Find where the given text appears and provide that cell's center as [x, y] coordinate. 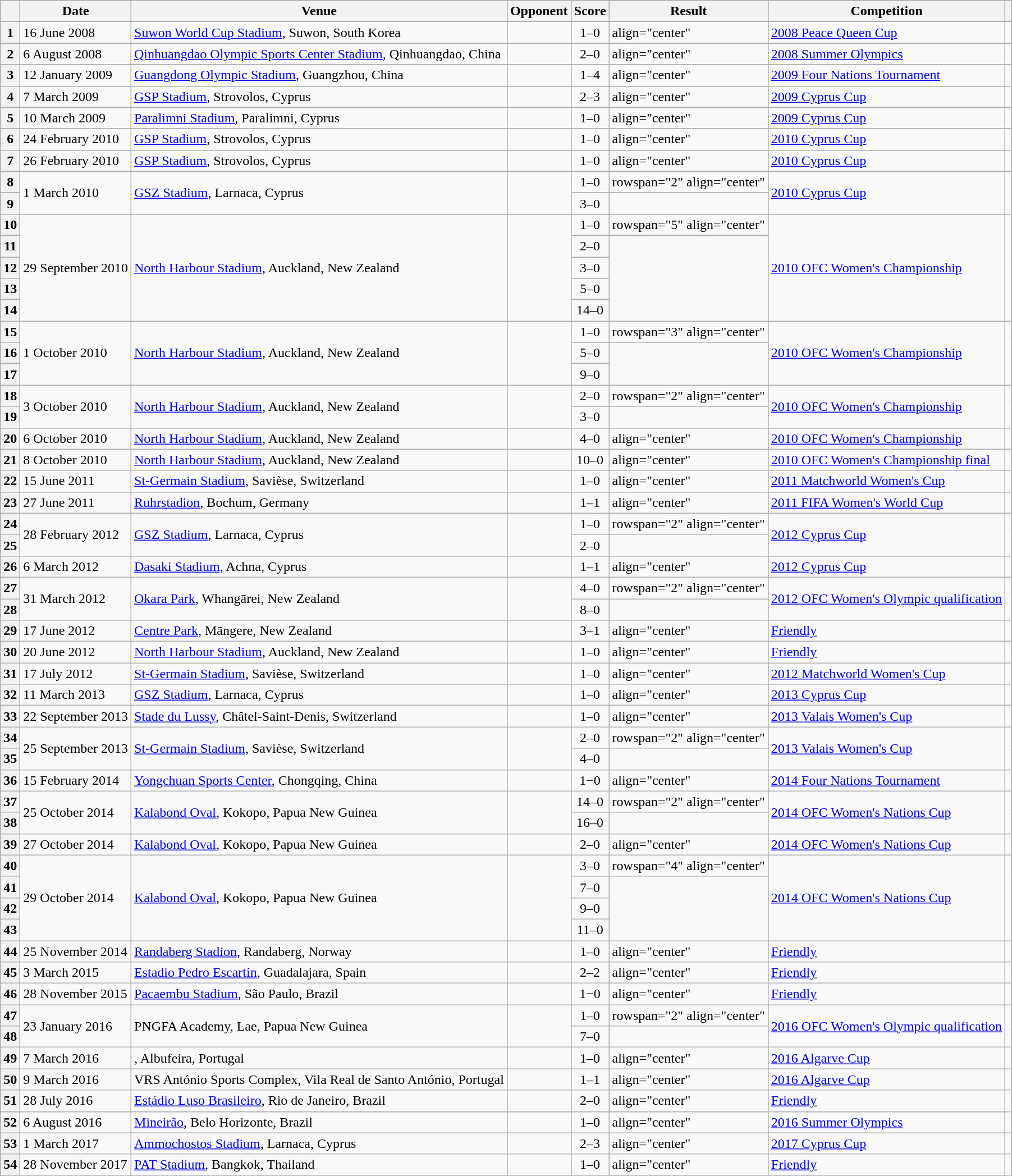
8 October 2010 [76, 460]
28 November 2015 [76, 994]
24 February 2010 [76, 139]
7 March 2009 [76, 97]
3–1 [590, 631]
Stade du Lussy, Châtel-Saint-Denis, Switzerland [319, 716]
2016 OFC Women's Olympic qualification [886, 1026]
17 June 2012 [76, 631]
23 January 2016 [76, 1026]
35 [10, 759]
Venue [319, 11]
37 [10, 802]
29 September 2010 [76, 267]
9 March 2016 [76, 1079]
18 [10, 396]
6 [10, 139]
17 July 2012 [76, 674]
1–4 [590, 75]
Okara Park, Whangārei, New Zealand [319, 598]
3 [10, 75]
2016 Summer Olympics [886, 1122]
2009 Four Nations Tournament [886, 75]
Estádio Luso Brasileiro, Rio de Janeiro, Brazil [319, 1101]
3 October 2010 [76, 406]
Date [76, 11]
Opponent [539, 11]
5 [10, 118]
27 October 2014 [76, 844]
48 [10, 1037]
16–0 [590, 823]
Pacaembu Stadium, São Paulo, Brazil [319, 994]
40 [10, 866]
2–2 [590, 973]
34 [10, 738]
46 [10, 994]
Ruhrstadion, Bochum, Germany [319, 502]
Suwon World Cup Stadium, Suwon, South Korea [319, 33]
3 March 2015 [76, 973]
7 [10, 161]
26 February 2010 [76, 161]
1 [10, 33]
Paralimni Stadium, Paralimni, Cyprus [319, 118]
7 March 2016 [76, 1058]
1 October 2010 [76, 353]
10–0 [590, 460]
28 July 2016 [76, 1101]
PAT Stadium, Bangkok, Thailand [319, 1165]
Mineirão, Belo Horizonte, Brazil [319, 1122]
26 [10, 566]
33 [10, 716]
Dasaki Stadium, Achna, Cyprus [319, 566]
32 [10, 695]
rowspan="4" align="center" [688, 866]
25 [10, 545]
39 [10, 844]
19 [10, 417]
52 [10, 1122]
21 [10, 460]
16 June 2008 [76, 33]
25 October 2014 [76, 812]
1 March 2010 [76, 193]
27 [10, 588]
Qinhuangdao Olympic Sports Center Stadium, Qinhuangdao, China [319, 54]
2011 Matchworld Women's Cup [886, 481]
2011 FIFA Women's World Cup [886, 502]
2012 OFC Women's Olympic qualification [886, 598]
15 [10, 332]
2008 Summer Olympics [886, 54]
25 November 2014 [76, 951]
12 [10, 268]
rowspan="5" align="center" [688, 225]
6 August 2016 [76, 1122]
rowspan="3" align="center" [688, 332]
47 [10, 1015]
, Albufeira, Portugal [319, 1058]
16 [10, 353]
23 [10, 502]
Score [590, 11]
42 [10, 908]
50 [10, 1079]
Centre Park, Māngere, New Zealand [319, 631]
Ammochostos Stadium, Larnaca, Cyprus [319, 1143]
28 [10, 609]
Result [688, 11]
2010 OFC Women's Championship final [886, 460]
31 [10, 674]
38 [10, 823]
24 [10, 524]
VRS António Sports Complex, Vila Real de Santo António, Portugal [319, 1079]
29 [10, 631]
6 October 2010 [76, 438]
Competition [886, 11]
8–0 [590, 609]
Guangdong Olympic Stadium, Guangzhou, China [319, 75]
1 March 2017 [76, 1143]
22 September 2013 [76, 716]
30 [10, 652]
10 March 2009 [76, 118]
29 October 2014 [76, 898]
2012 Matchworld Women's Cup [886, 674]
20 June 2012 [76, 652]
11–0 [590, 930]
2017 Cyprus Cup [886, 1143]
25 September 2013 [76, 748]
31 March 2012 [76, 598]
51 [10, 1101]
12 January 2009 [76, 75]
15 June 2011 [76, 481]
28 February 2012 [76, 534]
Estadio Pedro Escartín, Guadalajara, Spain [319, 973]
2014 Four Nations Tournament [886, 780]
Yongchuan Sports Center, Chongqing, China [319, 780]
41 [10, 887]
9 [10, 203]
15 February 2014 [76, 780]
36 [10, 780]
17 [10, 374]
44 [10, 951]
45 [10, 973]
11 March 2013 [76, 695]
43 [10, 930]
11 [10, 246]
54 [10, 1165]
14 [10, 310]
20 [10, 438]
28 November 2017 [76, 1165]
Randaberg Stadion, Randaberg, Norway [319, 951]
49 [10, 1058]
53 [10, 1143]
PNGFA Academy, Lae, Papua New Guinea [319, 1026]
4 [10, 97]
10 [10, 225]
6 August 2008 [76, 54]
22 [10, 481]
8 [10, 182]
2 [10, 54]
13 [10, 289]
27 June 2011 [76, 502]
2008 Peace Queen Cup [886, 33]
6 March 2012 [76, 566]
2013 Cyprus Cup [886, 695]
